Capture the cell that displays the provided text and extract its (X, Y) central coordinate. 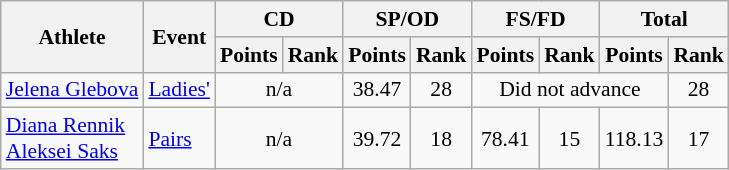
FS/FD (535, 19)
Total (664, 19)
Jelena Glebova (72, 90)
39.72 (377, 138)
CD (279, 19)
Ladies' (179, 90)
38.47 (377, 90)
Diana Rennik Aleksei Saks (72, 138)
Pairs (179, 138)
78.41 (505, 138)
Did not advance (570, 90)
Event (179, 36)
17 (698, 138)
Athlete (72, 36)
SP/OD (407, 19)
118.13 (634, 138)
15 (570, 138)
18 (442, 138)
